Locate the cell with the specified text and output its [X, Y] center coordinate. 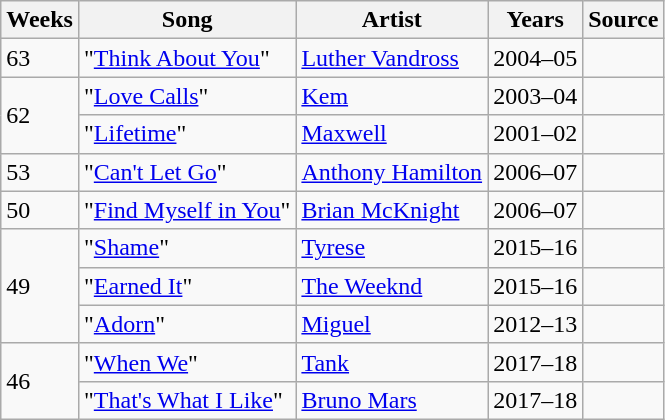
2001–02 [536, 134]
"Lifetime" [186, 134]
"Love Calls" [186, 96]
2012–13 [536, 324]
53 [40, 172]
Weeks [40, 20]
46 [40, 381]
Brian McKnight [392, 210]
"Earned It" [186, 286]
Years [536, 20]
49 [40, 286]
"Adorn" [186, 324]
Artist [392, 20]
Tank [392, 362]
"Can't Let Go" [186, 172]
"Find Myself in You" [186, 210]
"When We" [186, 362]
2003–04 [536, 96]
Miguel [392, 324]
Song [186, 20]
Anthony Hamilton [392, 172]
50 [40, 210]
Source [624, 20]
Tyrese [392, 248]
The Weeknd [392, 286]
Bruno Mars [392, 400]
2004–05 [536, 58]
Luther Vandross [392, 58]
"Think About You" [186, 58]
63 [40, 58]
"Shame" [186, 248]
Maxwell [392, 134]
Kem [392, 96]
"That's What I Like" [186, 400]
62 [40, 115]
